Extract the (X, Y) coordinate from the center of the cell holding the provided text.  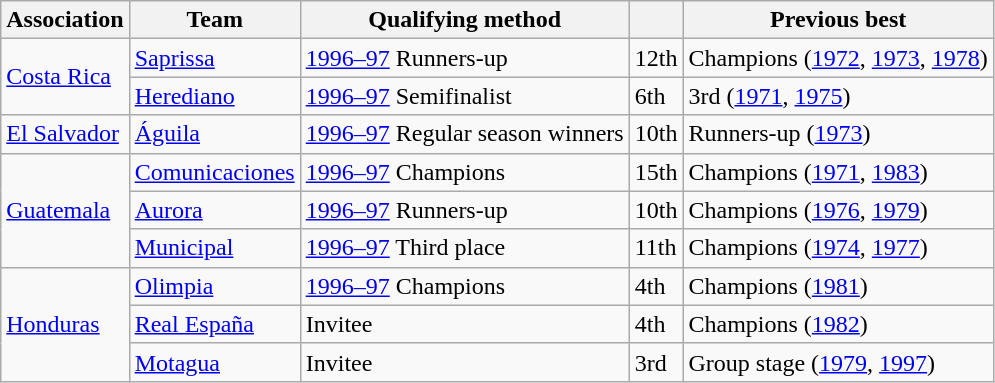
Qualifying method (464, 20)
1996–97 Third place (464, 248)
Aurora (214, 210)
6th (656, 96)
Champions (1981) (838, 286)
Guatemala (65, 210)
Previous best (838, 20)
Municipal (214, 248)
Champions (1972, 1973, 1978) (838, 58)
Team (214, 20)
Real España (214, 324)
Honduras (65, 324)
Águila (214, 134)
Comunicaciones (214, 172)
Runners-up (1973) (838, 134)
Champions (1982) (838, 324)
Saprissa (214, 58)
11th (656, 248)
3rd (1971, 1975) (838, 96)
El Salvador (65, 134)
3rd (656, 362)
Group stage (1979, 1997) (838, 362)
1996–97 Regular season winners (464, 134)
15th (656, 172)
Costa Rica (65, 77)
Motagua (214, 362)
12th (656, 58)
Association (65, 20)
Olimpia (214, 286)
Champions (1971, 1983) (838, 172)
1996–97 Semifinalist (464, 96)
Herediano (214, 96)
Champions (1974, 1977) (838, 248)
Champions (1976, 1979) (838, 210)
